Scan for the cell matching the given text and deliver its (X, Y) coordinate at center. 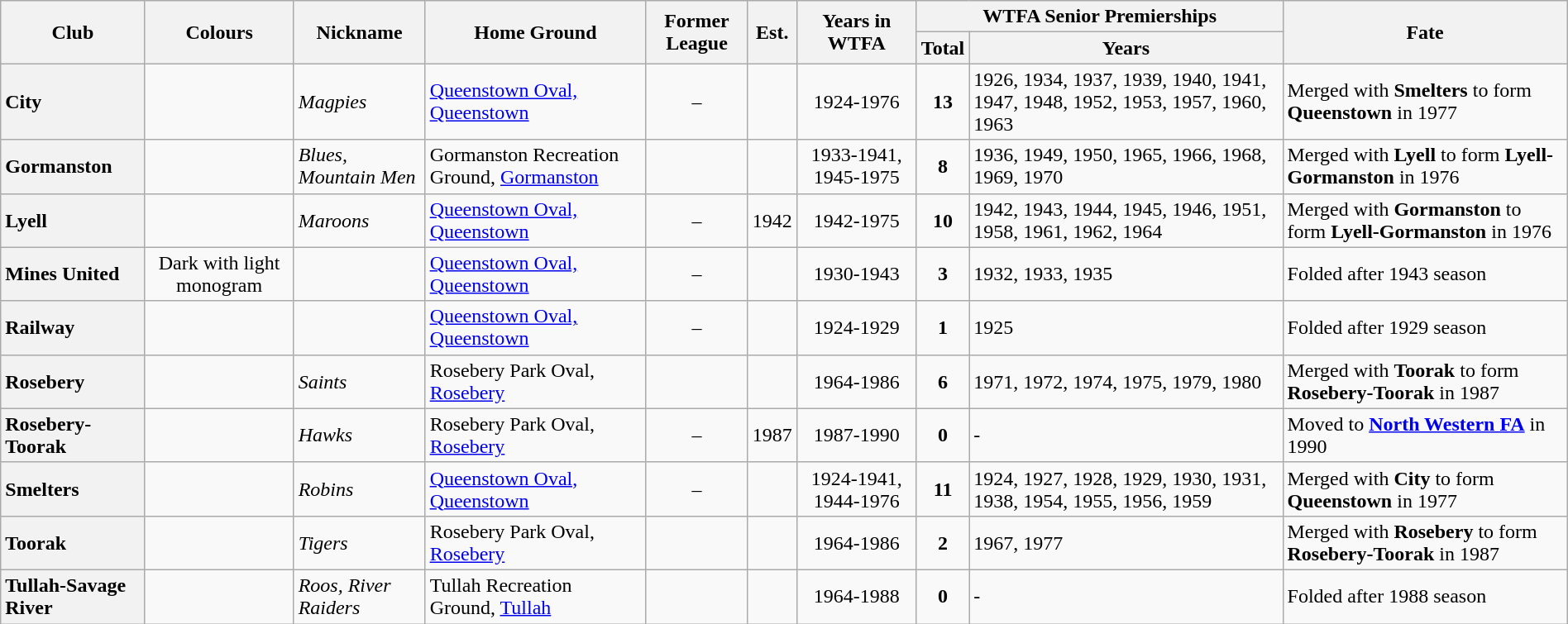
10 (943, 220)
1987 (772, 435)
Railway (73, 327)
Total (943, 48)
Moved to North Western FA in 1990 (1425, 435)
WTFA Senior Premierships (1100, 17)
Maroons (359, 220)
Tullah-Savage River (73, 597)
6 (943, 382)
1930-1943 (857, 274)
1933-1941, 1945-1975 (857, 167)
Fate (1425, 32)
1924-1976 (857, 102)
Tigers (359, 542)
Est. (772, 32)
1932, 1933, 1935 (1126, 274)
Magpies (359, 102)
1 (943, 327)
Merged with Rosebery to form Rosebery-Toorak in 1987 (1425, 542)
Merged with Toorak to form Rosebery-Toorak in 1987 (1425, 382)
1971, 1972, 1974, 1975, 1979, 1980 (1126, 382)
Club (73, 32)
Roos, River Raiders (359, 597)
Former League (697, 32)
1925 (1126, 327)
3 (943, 274)
Folded after 1943 season (1425, 274)
Saints (359, 382)
Mines United (73, 274)
1936, 1949, 1950, 1965, 1966, 1968, 1969, 1970 (1126, 167)
Merged with City to form Queenstown in 1977 (1425, 489)
1924-1929 (857, 327)
13 (943, 102)
Home Ground (536, 32)
8 (943, 167)
Tullah Recreation Ground, Tullah (536, 597)
Toorak (73, 542)
City (73, 102)
Nickname (359, 32)
1942-1975 (857, 220)
Merged with Gormanston to form Lyell-Gormanston in 1976 (1425, 220)
1942 (772, 220)
1964-1988 (857, 597)
Hawks (359, 435)
Gormanston (73, 167)
Years in WTFA (857, 32)
1942, 1943, 1944, 1945, 1946, 1951, 1958, 1961, 1962, 1964 (1126, 220)
1987-1990 (857, 435)
1967, 1977 (1126, 542)
1924, 1927, 1928, 1929, 1930, 1931, 1938, 1954, 1955, 1956, 1959 (1126, 489)
Lyell (73, 220)
1926, 1934, 1937, 1939, 1940, 1941, 1947, 1948, 1952, 1953, 1957, 1960, 1963 (1126, 102)
Merged with Smelters to form Queenstown in 1977 (1425, 102)
Rosebery (73, 382)
Dark with light monogram (219, 274)
Blues, Mountain Men (359, 167)
Years (1126, 48)
Colours (219, 32)
1924-1941, 1944-1976 (857, 489)
Folded after 1929 season (1425, 327)
Rosebery-Toorak (73, 435)
Folded after 1988 season (1425, 597)
11 (943, 489)
Robins (359, 489)
Gormanston Recreation Ground, Gormanston (536, 167)
2 (943, 542)
Smelters (73, 489)
Merged with Lyell to form Lyell-Gormanston in 1976 (1425, 167)
